From the cell containing the given text, extract its center point as [x, y] coordinate. 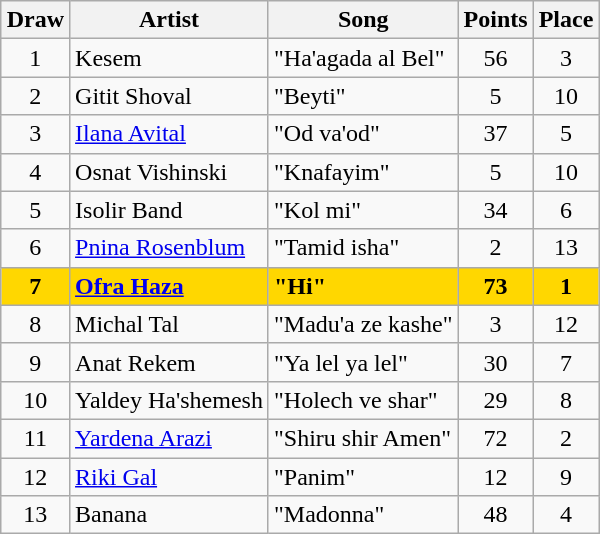
56 [496, 58]
Points [496, 20]
Pnina Rosenblum [170, 248]
Michal Tal [170, 324]
"Od va'od" [363, 134]
72 [496, 438]
"Ha'agada al Bel" [363, 58]
73 [496, 286]
Yaldey Ha'shemesh [170, 400]
30 [496, 362]
Banana [170, 515]
"Holech ve shar" [363, 400]
Riki Gal [170, 477]
"Tamid isha" [363, 248]
34 [496, 210]
Gitit Shoval [170, 96]
"Madu'a ze kashe" [363, 324]
11 [35, 438]
Yardena Arazi [170, 438]
Kesem [170, 58]
48 [496, 515]
Draw [35, 20]
29 [496, 400]
Isolir Band [170, 210]
Anat Rekem [170, 362]
"Panim" [363, 477]
Song [363, 20]
"Kol mi" [363, 210]
Place [566, 20]
"Knafayim" [363, 172]
"Ya lel ya lel" [363, 362]
Osnat Vishinski [170, 172]
37 [496, 134]
"Madonna" [363, 515]
"Beyti" [363, 96]
Ilana Avital [170, 134]
Ofra Haza [170, 286]
Artist [170, 20]
"Shiru shir Amen" [363, 438]
"Hi" [363, 286]
